For the text-containing cell, return its midpoint in (X, Y) coordinate format. 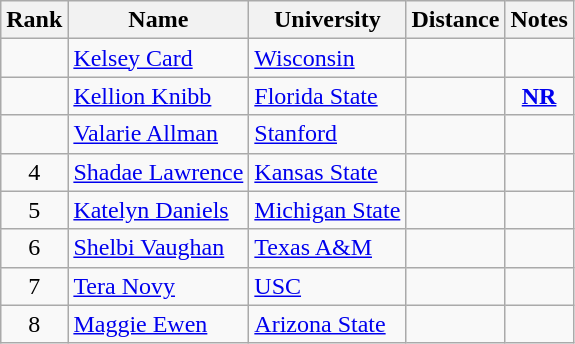
5 (34, 210)
Valarie Allman (158, 134)
Name (158, 20)
6 (34, 248)
USC (328, 286)
Kansas State (328, 172)
Arizona State (328, 324)
Texas A&M (328, 248)
Shelbi Vaughan (158, 248)
4 (34, 172)
8 (34, 324)
Maggie Ewen (158, 324)
Katelyn Daniels (158, 210)
Wisconsin (328, 58)
Shadae Lawrence (158, 172)
Kellion Knibb (158, 96)
Michigan State (328, 210)
Kelsey Card (158, 58)
University (328, 20)
Stanford (328, 134)
Tera Novy (158, 286)
Florida State (328, 96)
NR (539, 96)
Distance (456, 20)
Notes (539, 20)
Rank (34, 20)
7 (34, 286)
